Capture the cell that displays the provided text and extract its [x, y] central coordinate. 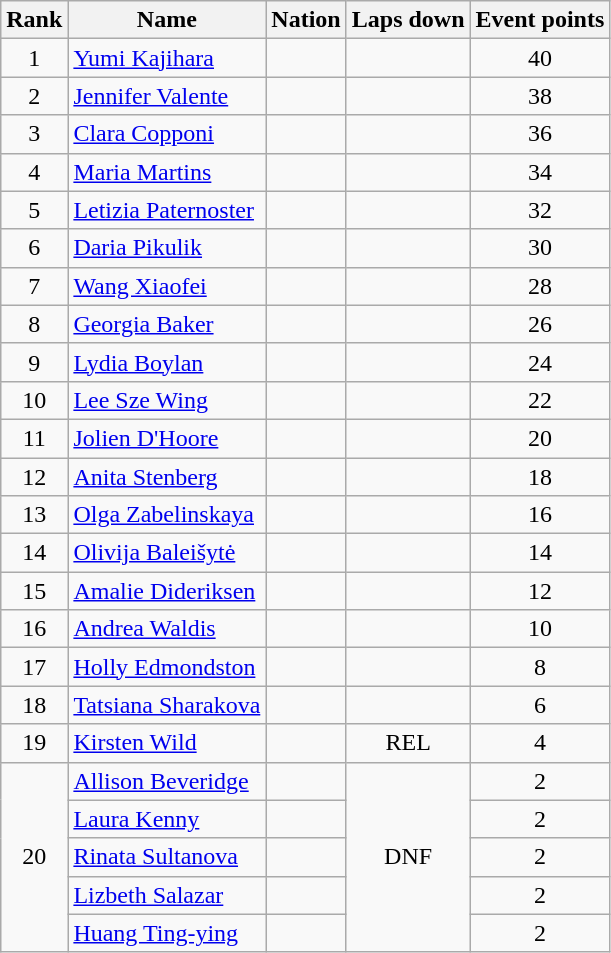
24 [540, 362]
36 [540, 134]
15 [34, 591]
Olivija Baleišytė [167, 553]
13 [34, 515]
Lydia Boylan [167, 362]
3 [34, 134]
Holly Edmondston [167, 667]
7 [34, 286]
REL [408, 743]
32 [540, 210]
1 [34, 58]
11 [34, 438]
Yumi Kajihara [167, 58]
5 [34, 210]
Event points [540, 20]
38 [540, 96]
Georgia Baker [167, 324]
Rank [34, 20]
30 [540, 248]
Rinata Sultanova [167, 857]
Nation [306, 20]
Allison Beveridge [167, 781]
Lee Sze Wing [167, 400]
40 [540, 58]
Laps down [408, 20]
Amalie Dideriksen [167, 591]
Huang Ting-ying [167, 933]
Olga Zabelinskaya [167, 515]
Wang Xiaofei [167, 286]
22 [540, 400]
Letizia Paternoster [167, 210]
Daria Pikulik [167, 248]
Kirsten Wild [167, 743]
Jolien D'Hoore [167, 438]
Laura Kenny [167, 819]
Tatsiana Sharakova [167, 705]
Andrea Waldis [167, 629]
Lizbeth Salazar [167, 895]
19 [34, 743]
Jennifer Valente [167, 96]
DNF [408, 857]
Maria Martins [167, 172]
34 [540, 172]
28 [540, 286]
9 [34, 362]
Clara Copponi [167, 134]
17 [34, 667]
Anita Stenberg [167, 477]
Name [167, 20]
26 [540, 324]
